Identify which cell holds the provided text, then report its [x, y] central coordinate. 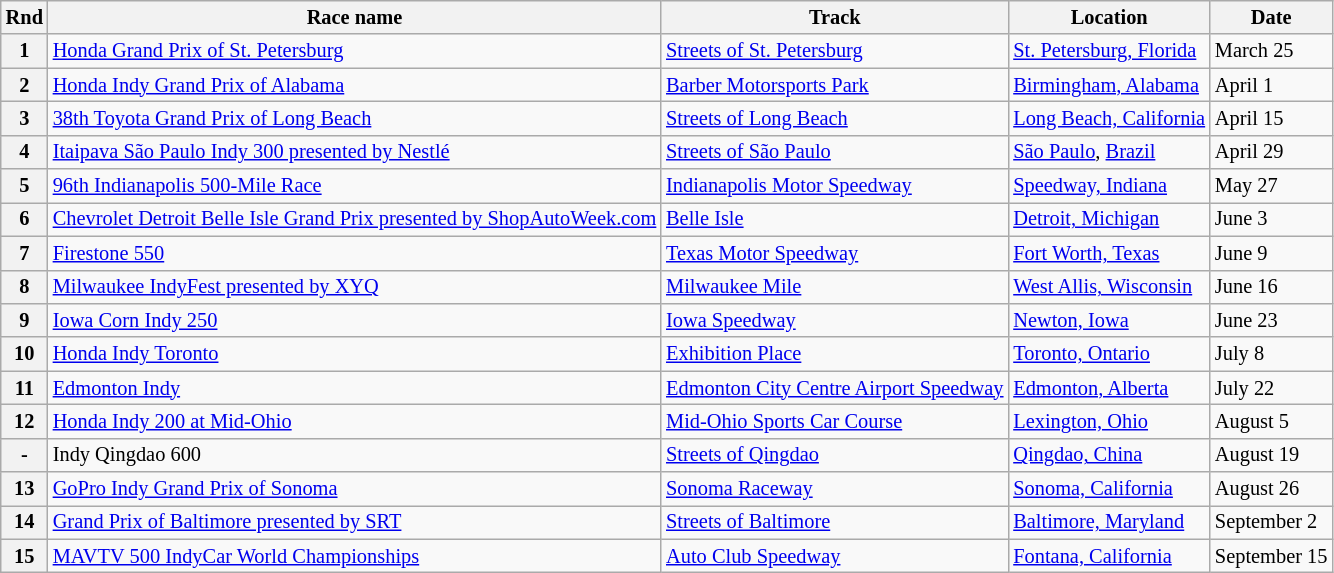
5 [24, 186]
Baltimore, Maryland [1109, 522]
July 8 [1271, 354]
Indianapolis Motor Speedway [834, 186]
Firestone 550 [354, 253]
Date [1271, 17]
Streets of Baltimore [834, 522]
Belle Isle [834, 219]
July 22 [1271, 388]
2 [24, 85]
Honda Grand Prix of St. Petersburg [354, 51]
1 [24, 51]
Track [834, 17]
Itaipava São Paulo Indy 300 presented by Nestlé [354, 152]
Location [1109, 17]
Iowa Corn Indy 250 [354, 320]
São Paulo, Brazil [1109, 152]
15 [24, 556]
Newton, Iowa [1109, 320]
3 [24, 118]
13 [24, 489]
May 27 [1271, 186]
GoPro Indy Grand Prix of Sonoma [354, 489]
Sonoma, California [1109, 489]
Fontana, California [1109, 556]
June 9 [1271, 253]
Edmonton, Alberta [1109, 388]
- [24, 455]
Streets of Long Beach [834, 118]
West Allis, Wisconsin [1109, 287]
Milwaukee Mile [834, 287]
April 29 [1271, 152]
April 15 [1271, 118]
September 2 [1271, 522]
38th Toyota Grand Prix of Long Beach [354, 118]
9 [24, 320]
Auto Club Speedway [834, 556]
Streets of São Paulo [834, 152]
10 [24, 354]
Speedway, Indiana [1109, 186]
Barber Motorsports Park [834, 85]
11 [24, 388]
Race name [354, 17]
96th Indianapolis 500-Mile Race [354, 186]
14 [24, 522]
April 1 [1271, 85]
Detroit, Michigan [1109, 219]
Birmingham, Alabama [1109, 85]
Streets of Qingdao [834, 455]
June 3 [1271, 219]
Edmonton City Centre Airport Speedway [834, 388]
August 19 [1271, 455]
Edmonton Indy [354, 388]
Indy Qingdao 600 [354, 455]
August 5 [1271, 421]
Fort Worth, Texas [1109, 253]
June 23 [1271, 320]
Honda Indy 200 at Mid-Ohio [354, 421]
Sonoma Raceway [834, 489]
June 16 [1271, 287]
MAVTV 500 IndyCar World Championships [354, 556]
August 26 [1271, 489]
September 15 [1271, 556]
Qingdao, China [1109, 455]
12 [24, 421]
Honda Indy Grand Prix of Alabama [354, 85]
Long Beach, California [1109, 118]
March 25 [1271, 51]
Streets of St. Petersburg [834, 51]
Iowa Speedway [834, 320]
Milwaukee IndyFest presented by XYQ [354, 287]
4 [24, 152]
Toronto, Ontario [1109, 354]
Lexington, Ohio [1109, 421]
Exhibition Place [834, 354]
Rnd [24, 17]
6 [24, 219]
Chevrolet Detroit Belle Isle Grand Prix presented by ShopAutoWeek.com [354, 219]
7 [24, 253]
Grand Prix of Baltimore presented by SRT [354, 522]
Texas Motor Speedway [834, 253]
Mid-Ohio Sports Car Course [834, 421]
Honda Indy Toronto [354, 354]
St. Petersburg, Florida [1109, 51]
8 [24, 287]
